Capture the cell that displays the provided text and extract its [X, Y] central coordinate. 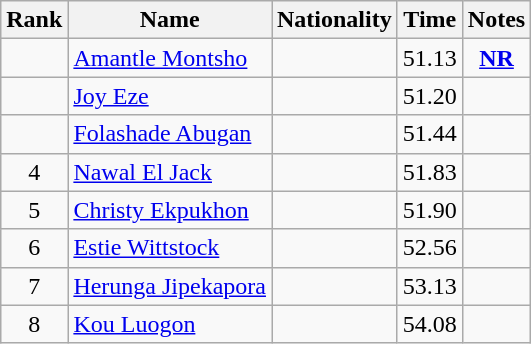
51.83 [430, 172]
52.56 [430, 248]
Estie Wittstock [170, 248]
7 [34, 286]
Amantle Montsho [170, 58]
54.08 [430, 324]
Folashade Abugan [170, 134]
Rank [34, 20]
Herunga Jipekapora [170, 286]
51.44 [430, 134]
Notes [496, 20]
4 [34, 172]
Nationality [335, 20]
8 [34, 324]
Name [170, 20]
53.13 [430, 286]
51.90 [430, 210]
Time [430, 20]
Christy Ekpukhon [170, 210]
51.13 [430, 58]
51.20 [430, 96]
Joy Eze [170, 96]
Nawal El Jack [170, 172]
5 [34, 210]
6 [34, 248]
Kou Luogon [170, 324]
NR [496, 58]
